Pinpoint the cell where the given text exists, returning its [X, Y] midpoint coordinate. 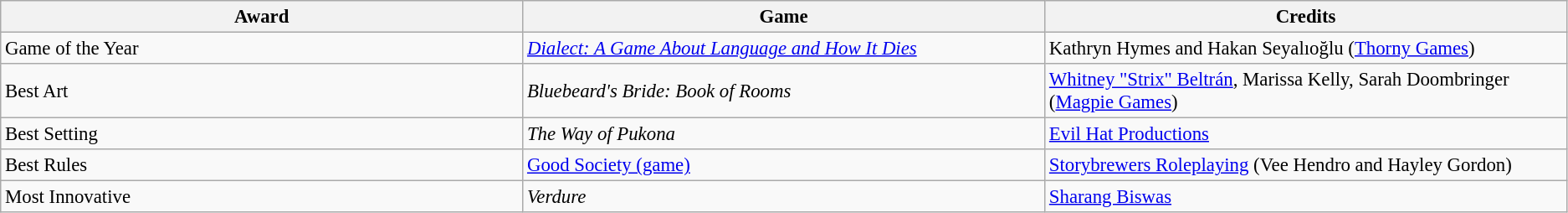
Good Society (game) [784, 165]
Whitney "Strix" Beltrán, Marissa Kelly, Sarah Doombringer (Magpie Games) [1306, 91]
Best Rules [262, 165]
Kathryn Hymes and Hakan Seyalıoğlu (Thorny Games) [1306, 49]
Evil Hat Productions [1306, 134]
Game of the Year [262, 49]
Bluebeard's Bride: Book of Rooms [784, 91]
Best Art [262, 91]
Award [262, 17]
The Way of Pukona [784, 134]
Best Setting [262, 134]
Verdure [784, 197]
Storybrewers Roleplaying (Vee Hendro and Hayley Gordon) [1306, 165]
Game [784, 17]
Dialect: A Game About Language and How It Dies [784, 49]
Most Innovative [262, 197]
Credits [1306, 17]
Sharang Biswas [1306, 197]
